Scan for the cell matching the given text and deliver its (X, Y) coordinate at center. 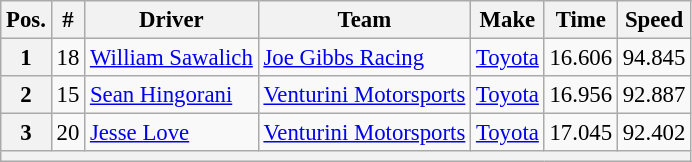
Joe Gibbs Racing (364, 58)
3 (26, 133)
1 (26, 58)
20 (68, 133)
Sean Hingorani (172, 95)
Make (508, 20)
# (68, 20)
16.606 (580, 58)
Driver (172, 20)
Pos. (26, 20)
Speed (654, 20)
Jesse Love (172, 133)
92.402 (654, 133)
Team (364, 20)
17.045 (580, 133)
16.956 (580, 95)
94.845 (654, 58)
Time (580, 20)
92.887 (654, 95)
18 (68, 58)
15 (68, 95)
William Sawalich (172, 58)
2 (26, 95)
